Output the [X, Y] coordinate of the center of the cell containing the given text.  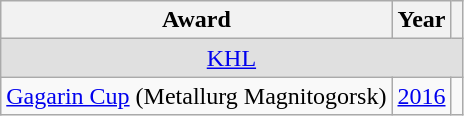
Award [196, 20]
2016 [422, 96]
KHL [232, 58]
Gagarin Cup (Metallurg Magnitogorsk) [196, 96]
Year [422, 20]
